Locate the cell with the specified text and output its [X, Y] center coordinate. 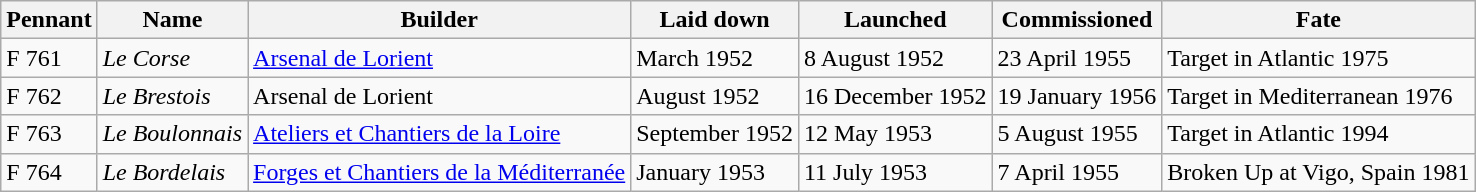
Launched [895, 20]
23 April 1955 [1077, 58]
F 764 [49, 172]
Target in Atlantic 1975 [1318, 58]
August 1952 [715, 96]
Broken Up at Vigo, Spain 1981 [1318, 172]
Le Bordelais [172, 172]
Target in Atlantic 1994 [1318, 134]
January 1953 [715, 172]
Laid down [715, 20]
Forges et Chantiers de la Méditerranée [440, 172]
12 May 1953 [895, 134]
Target in Mediterranean 1976 [1318, 96]
F 763 [49, 134]
Le Boulonnais [172, 134]
7 April 1955 [1077, 172]
Le Corse [172, 58]
Le Brestois [172, 96]
Pennant [49, 20]
19 January 1956 [1077, 96]
8 August 1952 [895, 58]
March 1952 [715, 58]
F 761 [49, 58]
Ateliers et Chantiers de la Loire [440, 134]
Builder [440, 20]
11 July 1953 [895, 172]
Name [172, 20]
16 December 1952 [895, 96]
F 762 [49, 96]
Commissioned [1077, 20]
5 August 1955 [1077, 134]
September 1952 [715, 134]
Fate [1318, 20]
